Locate the cell with the specified text and output its (X, Y) center coordinate. 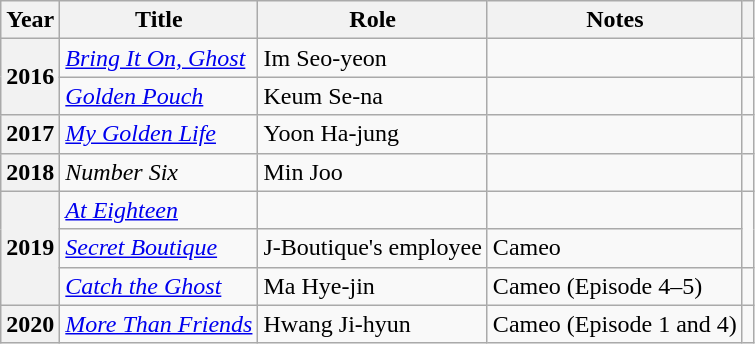
More Than Friends (159, 324)
Min Joo (372, 172)
Secret Boutique (159, 248)
Title (159, 20)
Year (30, 20)
Bring It On, Ghost (159, 58)
2019 (30, 248)
Ma Hye-jin (372, 286)
Notes (614, 20)
Hwang Ji-hyun (372, 324)
2017 (30, 134)
Number Six (159, 172)
At Eighteen (159, 210)
Cameo (Episode 1 and 4) (614, 324)
Role (372, 20)
2016 (30, 77)
2018 (30, 172)
Golden Pouch (159, 96)
2020 (30, 324)
J-Boutique's employee (372, 248)
Catch the Ghost (159, 286)
My Golden Life (159, 134)
Im Seo-yeon (372, 58)
Cameo (614, 248)
Yoon Ha-jung (372, 134)
Cameo (Episode 4–5) (614, 286)
Keum Se-na (372, 96)
